Detect which cell encompasses the target text, then output its [X, Y] center coordinate. 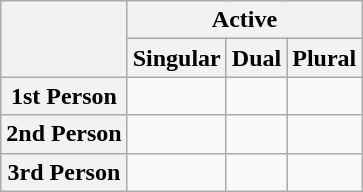
Plural [324, 58]
1st Person [64, 96]
Singular [176, 58]
Active [244, 20]
Dual [256, 58]
3rd Person [64, 172]
2nd Person [64, 134]
